Return the (X, Y) coordinate for the center point of the cell that contains the specified text.  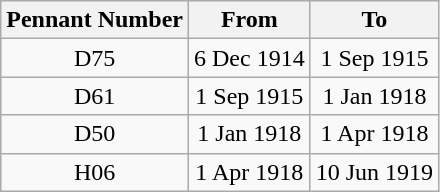
D50 (95, 134)
6 Dec 1914 (249, 58)
10 Jun 1919 (374, 172)
To (374, 20)
H06 (95, 172)
D75 (95, 58)
Pennant Number (95, 20)
From (249, 20)
D61 (95, 96)
